Extract the (X, Y) coordinate from the center of the cell holding the provided text.  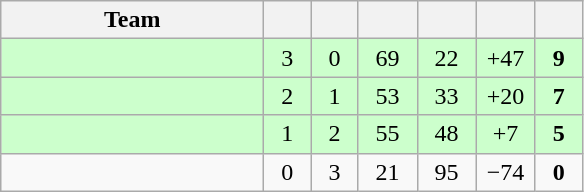
+20 (506, 96)
7 (558, 96)
5 (558, 134)
69 (388, 58)
9 (558, 58)
95 (446, 172)
−74 (506, 172)
22 (446, 58)
+47 (506, 58)
+7 (506, 134)
55 (388, 134)
33 (446, 96)
53 (388, 96)
21 (388, 172)
Team (132, 20)
48 (446, 134)
